Capture the cell that displays the provided text and extract its (x, y) central coordinate. 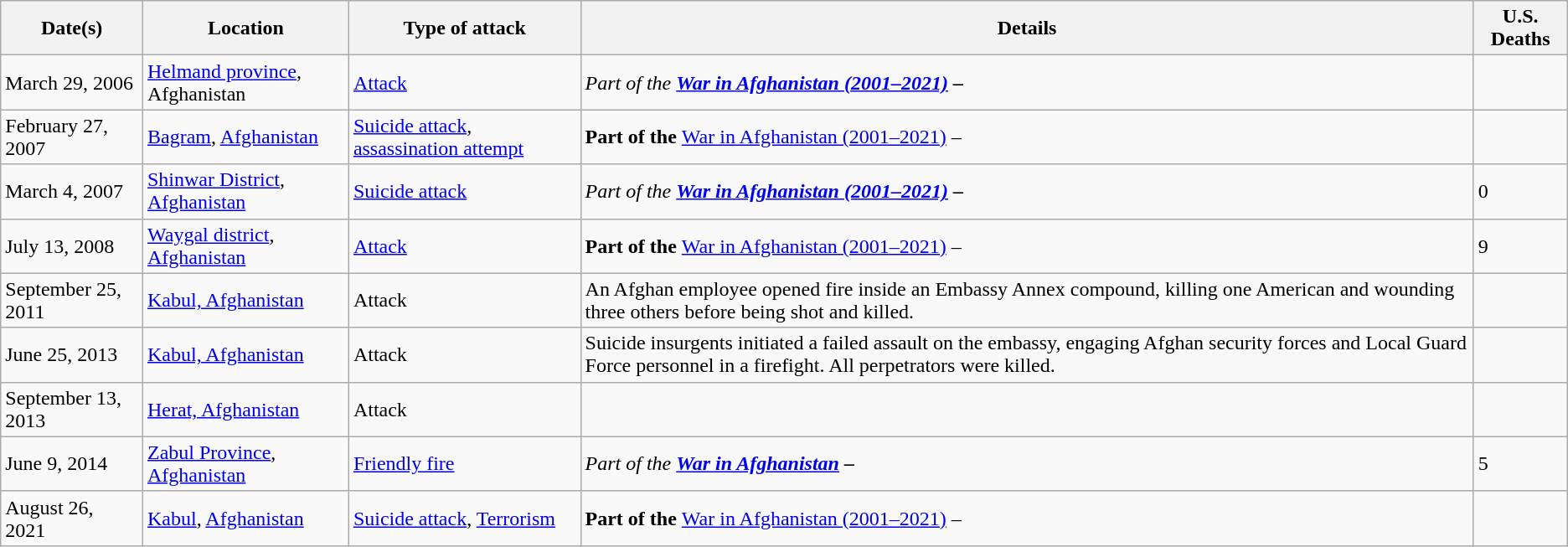
Details (1027, 28)
Shinwar District, Afghanistan (245, 191)
June 25, 2013 (72, 355)
Type of attack (464, 28)
Suicide attack, assassination attempt (464, 137)
Bagram, Afghanistan (245, 137)
9 (1520, 246)
An Afghan employee opened fire inside an Embassy Annex compound, killing one American and wounding three others before being shot and killed. (1027, 300)
Date(s) (72, 28)
August 26, 2021 (72, 518)
September 25, 2011 (72, 300)
February 27, 2007 (72, 137)
Location (245, 28)
5 (1520, 464)
Zabul Province, Afghanistan (245, 464)
June 9, 2014 (72, 464)
July 13, 2008 (72, 246)
Part of the War in Afghanistan – (1027, 464)
Waygal district, Afghanistan (245, 246)
March 29, 2006 (72, 82)
Suicide attack (464, 191)
September 13, 2013 (72, 409)
Friendly fire (464, 464)
Helmand province, Afghanistan (245, 82)
0 (1520, 191)
U.S. Deaths (1520, 28)
Herat, Afghanistan (245, 409)
Suicide attack, Terrorism (464, 518)
March 4, 2007 (72, 191)
